Return [X, Y] of the center of cell containing provided text 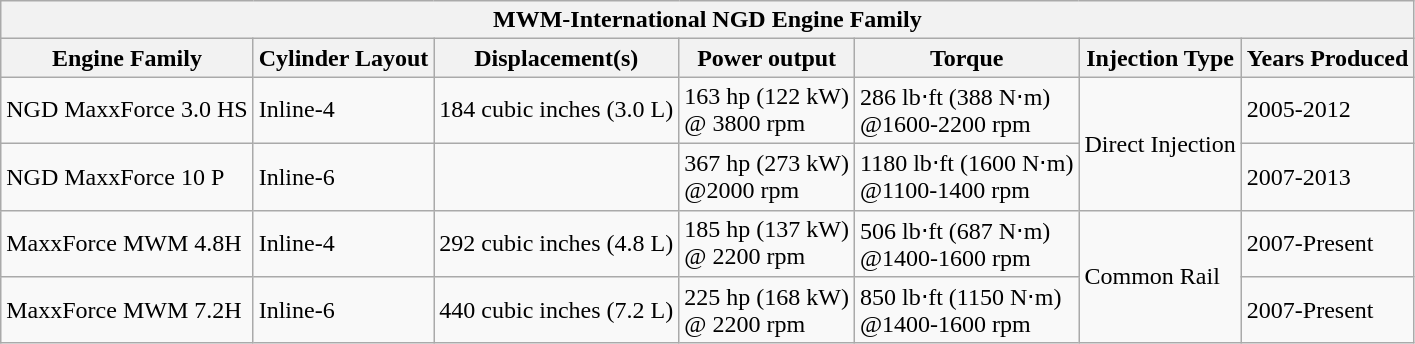
506 lb⋅ft (687 N⋅m)@1400-1600 rpm [966, 244]
MaxxForce MWM 4.8H [127, 244]
2007-2013 [1328, 176]
Torque [966, 58]
Cylinder Layout [344, 58]
NGD MaxxForce 3.0 HS [127, 110]
292 cubic inches (4.8 L) [556, 244]
440 cubic inches (7.2 L) [556, 310]
367 hp (273 kW)@2000 rpm [767, 176]
2005-2012 [1328, 110]
MWM-International NGD Engine Family [708, 20]
163 hp (122 kW)@ 3800 rpm [767, 110]
Displacement(s) [556, 58]
286 lb⋅ft (388 N⋅m)@1600-2200 rpm [966, 110]
Engine Family [127, 58]
Common Rail [1160, 276]
Years Produced [1328, 58]
MaxxForce MWM 7.2H [127, 310]
NGD MaxxForce 10 P [127, 176]
Injection Type [1160, 58]
184 cubic inches (3.0 L) [556, 110]
185 hp (137 kW)@ 2200 rpm [767, 244]
850 lb⋅ft (1150 N⋅m)@1400-1600 rpm [966, 310]
225 hp (168 kW)@ 2200 rpm [767, 310]
Direct Injection [1160, 144]
1180 lb⋅ft (1600 N⋅m)@1100-1400 rpm [966, 176]
Power output [767, 58]
